Return [X, Y] of the center of cell containing provided text 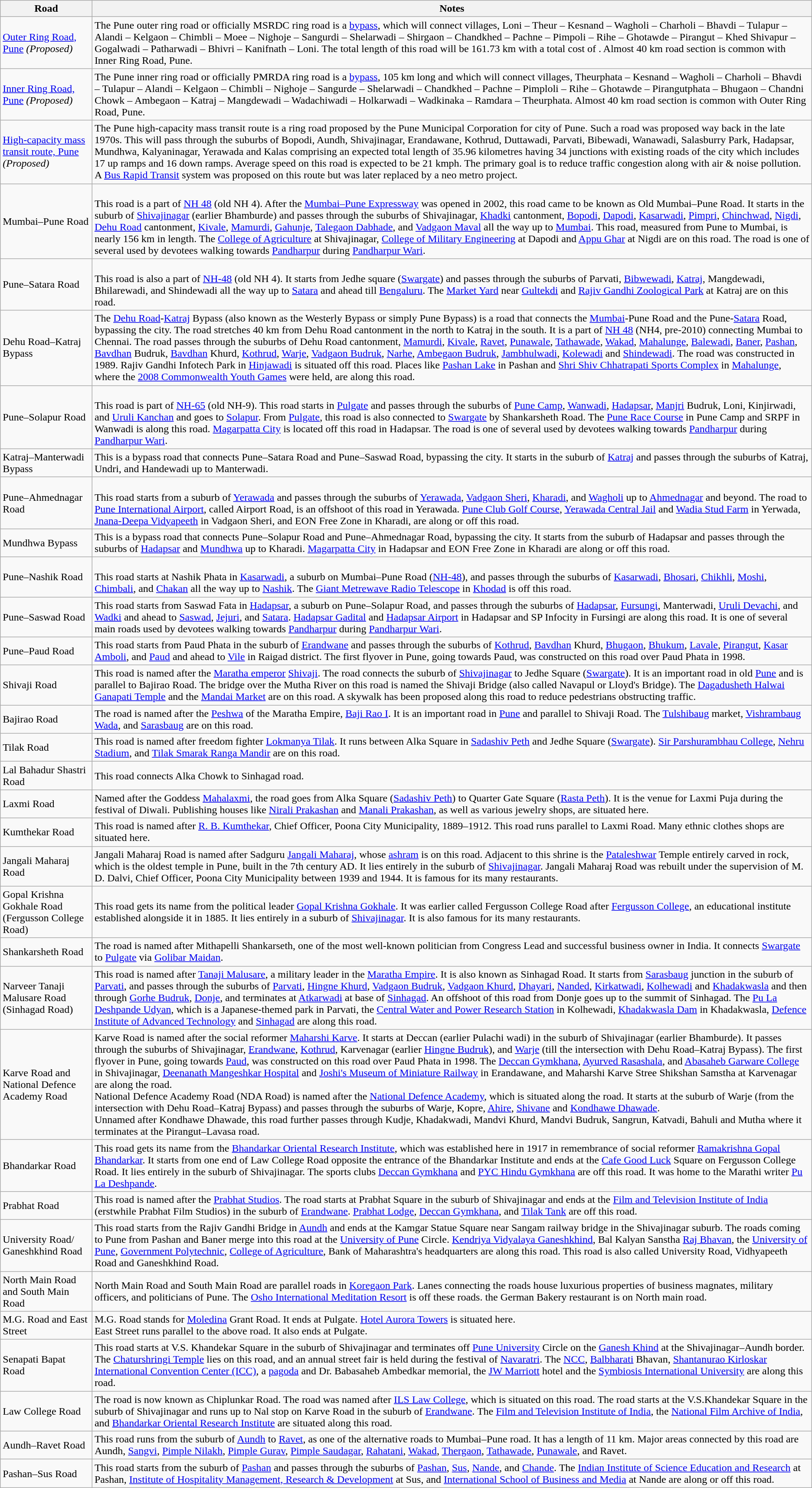
Notes [452, 9]
Narveer Tanaji Malusare Road (Sinhagad Road) [46, 998]
This road connects Alka Chowk to Sinhagad road. [452, 776]
Inner Ring Road, Pune (Proposed) [46, 95]
Pune–Nashik Road [46, 577]
North Main Road and South Main Road [46, 1291]
Mundhwa Bypass [46, 542]
Dehu Road–Katraj Bypass [46, 348]
Senapati Bapat Road [46, 1365]
High-capacity mass transit route, Pune (Proposed) [46, 152]
Gopal Krishna Gokhale Road (Fergusson College Road) [46, 912]
Outer Ring Road, Pune (Proposed) [46, 43]
Pashan–Sus Road [46, 1474]
Shivaji Road [46, 685]
Karve Road and National Defence Academy Road [46, 1084]
University Road/ Ganeshkhind Road [46, 1245]
Mumbai–Pune Road [46, 221]
Road [46, 9]
Jangali Maharaj Road [46, 866]
Pune–Satara Road [46, 285]
M.G. Road and East Street [46, 1325]
Prabhat Road [46, 1206]
Law College Road [46, 1411]
Laxmi Road [46, 804]
Bhandarkar Road [46, 1166]
Bajirao Road [46, 719]
Pune–Paud Road [46, 651]
Lal Bahadur Shastri Road [46, 776]
Pune–Solapur Road [46, 417]
Pune–Ahmednagar Road [46, 503]
Aundh–Ravet Road [46, 1445]
Katraj–Manterwadi Bypass [46, 463]
Shankarsheth Road [46, 952]
Tilak Road [46, 747]
Pune–Saswad Road [46, 617]
Kumthekar Road [46, 832]
